Locate the cell with the specified text and output its (x, y) center coordinate. 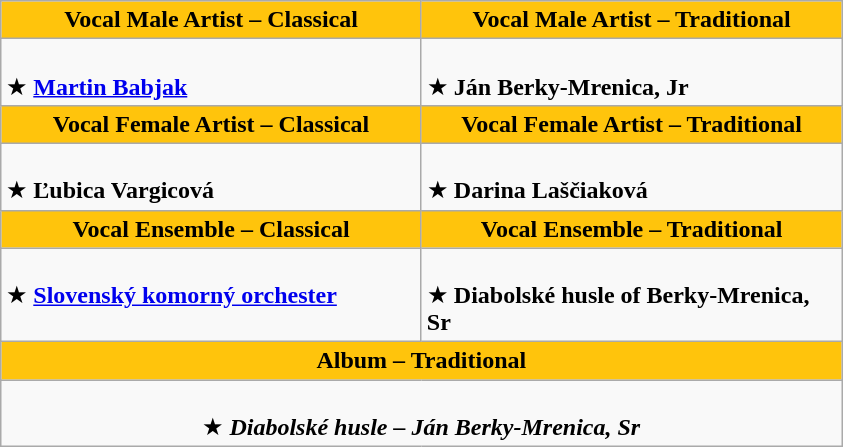
Album – Traditional (422, 361)
Vocal Female Artist – Classical (212, 124)
★ Diabolské husle of Berky-Mrenica, Sr (632, 295)
Vocal Male Artist – Traditional (632, 20)
★ Martin Babjak (212, 72)
Vocal Ensemble – Traditional (632, 229)
★ Ľubica Vargicová (212, 176)
★ Ján Berky-Mrenica, Jr (632, 72)
Vocal Ensemble – Classical (212, 229)
★ Diabolské husle – Ján Berky-Mrenica, Sr (422, 414)
Vocal Female Artist – Traditional (632, 124)
★ Slovenský komorný orchester (212, 295)
★ Darina Laščiaková (632, 176)
Vocal Male Artist – Classical (212, 20)
